Identify which cell holds the provided text, then report its (X, Y) central coordinate. 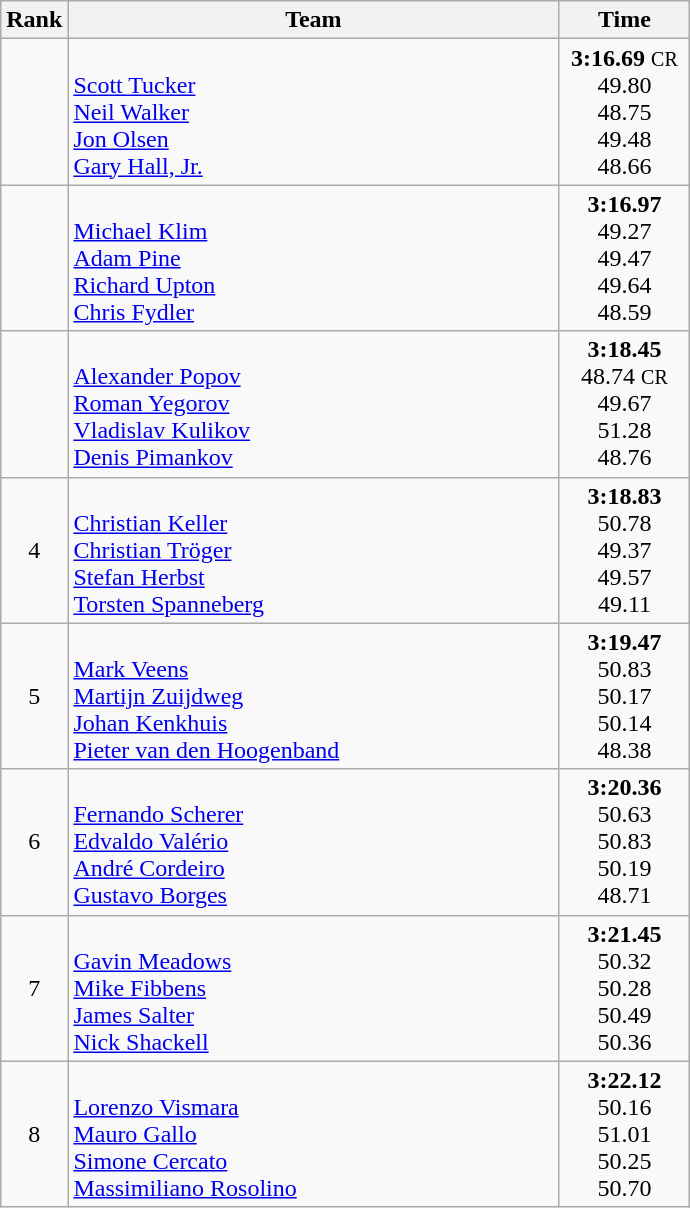
5 (34, 696)
3:16.69 CR 49.8048.7549.4848.66 (624, 112)
3:18.4548.74 CR49.6751.2848.76 (624, 404)
Team (314, 20)
Scott TuckerNeil WalkerJon OlsenGary Hall, Jr. (314, 112)
8 (34, 1134)
Mark VeensMartijn ZuijdwegJohan KenkhuisPieter van den Hoogenband (314, 696)
3:19.4750.8350.1750.1448.38 (624, 696)
3:21.4550.3250.2850.4950.36 (624, 988)
Fernando SchererEdvaldo ValérioAndré CordeiroGustavo Borges (314, 842)
Gavin MeadowsMike FibbensJames SalterNick Shackell (314, 988)
3:20.3650.6350.8350.1948.71 (624, 842)
Rank (34, 20)
Christian KellerChristian TrögerStefan HerbstTorsten Spanneberg (314, 550)
Lorenzo VismaraMauro GalloSimone CercatoMassimiliano Rosolino (314, 1134)
Time (624, 20)
Alexander PopovRoman YegorovVladislav KulikovDenis Pimankov (314, 404)
4 (34, 550)
3:22.1250.1651.0150.2550.70 (624, 1134)
3:16.9749.2749.4749.6448.59 (624, 258)
3:18.8350.7849.3749.5749.11 (624, 550)
Michael KlimAdam PineRichard UptonChris Fydler (314, 258)
7 (34, 988)
6 (34, 842)
